Scan for the cell matching the given text and deliver its (x, y) coordinate at center. 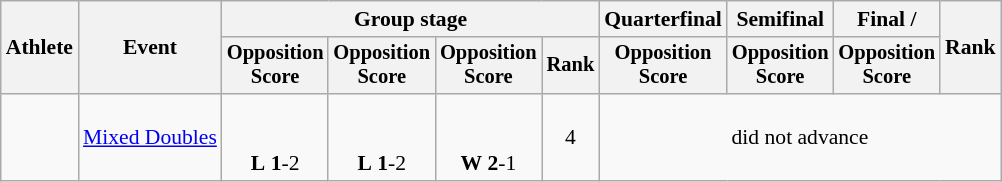
4 (571, 138)
W 2-1 (488, 138)
Mixed Doubles (150, 138)
Athlete (40, 48)
Event (150, 48)
Semifinal (780, 19)
Final / (886, 19)
Group stage (410, 19)
Quarterfinal (663, 19)
did not advance (800, 138)
